Extract the [X, Y] coordinate from the center of the cell holding the provided text.  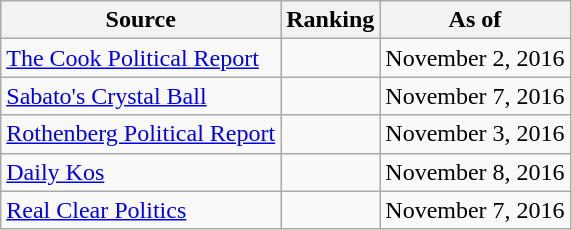
November 3, 2016 [475, 134]
Real Clear Politics [141, 210]
Daily Kos [141, 172]
The Cook Political Report [141, 58]
Source [141, 20]
November 8, 2016 [475, 172]
As of [475, 20]
Ranking [330, 20]
November 2, 2016 [475, 58]
Sabato's Crystal Ball [141, 96]
Rothenberg Political Report [141, 134]
